Detect which cell encompasses the target text, then output its (X, Y) center coordinate. 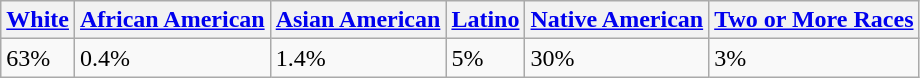
African American (172, 20)
1.4% (358, 58)
Two or More Races (814, 20)
3% (814, 58)
63% (38, 58)
Native American (617, 20)
Latino (486, 20)
White (38, 20)
0.4% (172, 58)
5% (486, 58)
30% (617, 58)
Asian American (358, 20)
